Output the [x, y] coordinate of the center of the cell containing the given text.  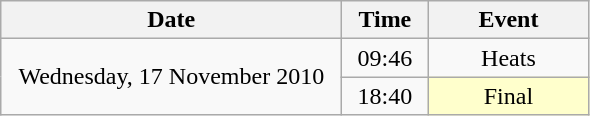
09:46 [385, 58]
Event [508, 20]
Date [172, 20]
Time [385, 20]
Final [508, 96]
18:40 [385, 96]
Wednesday, 17 November 2010 [172, 77]
Heats [508, 58]
